Return [x, y] of the center of cell containing provided text 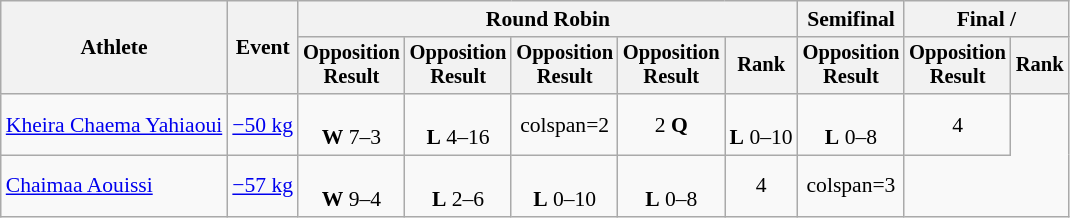
W 7–3 [352, 124]
W 9–4 [352, 186]
Kheira Chaema Yahiaoui [114, 124]
Final / [986, 19]
L 2–6 [458, 186]
Round Robin [548, 19]
colspan=2 [564, 124]
Semifinal [852, 19]
Athlete [114, 48]
L 4–16 [458, 124]
2 Q [672, 124]
−57 kg [262, 186]
−50 kg [262, 124]
Chaimaa Aouissi [114, 186]
colspan=3 [852, 186]
Event [262, 48]
